Locate the cell with the specified text and output its (x, y) center coordinate. 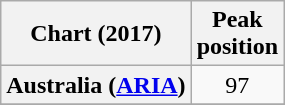
Australia (ARIA) (96, 85)
Chart (2017) (96, 34)
97 (237, 85)
Peakposition (237, 34)
